Output the [x, y] coordinate of the center of the cell containing the given text.  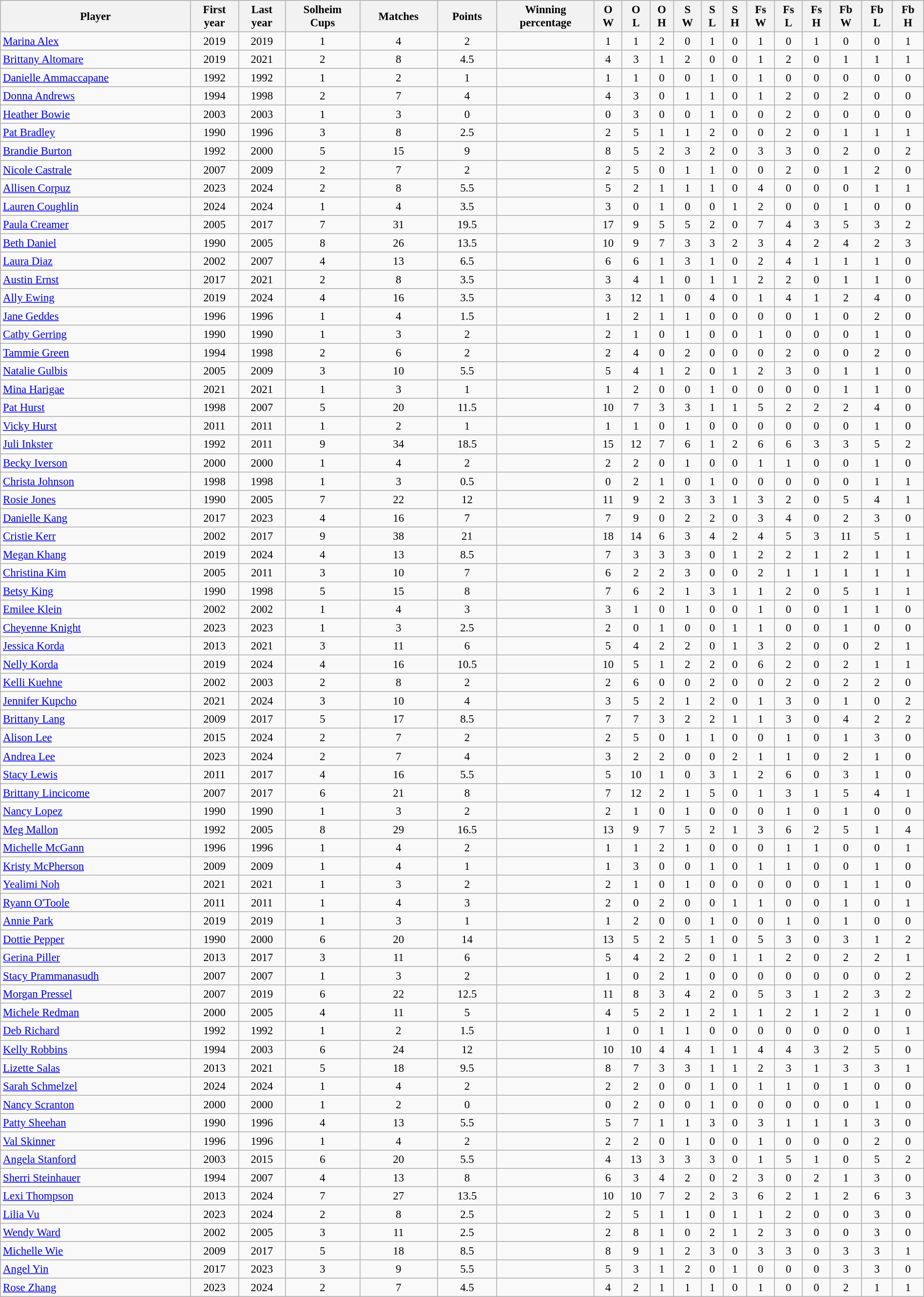
Pat Bradley [96, 133]
Val Skinner [96, 1141]
Kristy McPherson [96, 866]
34 [399, 445]
24 [399, 1049]
FsL [789, 17]
Danielle Kang [96, 518]
Betsy King [96, 591]
Annie Park [96, 921]
Christa Johnson [96, 481]
Donna Andrews [96, 96]
Sarah Schmelzel [96, 1086]
12.5 [467, 994]
Dottie Pepper [96, 940]
SL [712, 17]
Kelly Robbins [96, 1049]
Brittany Lincicome [96, 793]
Michele Redman [96, 1013]
Yealimi Noh [96, 884]
Brittany Lang [96, 719]
9.5 [467, 1068]
Solheim Cups [323, 17]
29 [399, 829]
Firstyear [214, 17]
0.5 [467, 481]
Gerina Piller [96, 958]
Cathy Gerring [96, 334]
18.5 [467, 445]
OW [608, 17]
Meg Mallon [96, 829]
Cristie Kerr [96, 536]
Cheyenne Knight [96, 628]
Lexi Thompson [96, 1196]
SH [735, 17]
Ally Ewing [96, 298]
10.5 [467, 665]
27 [399, 1196]
11.5 [467, 408]
Austin Ernst [96, 279]
FbH [908, 17]
Jane Geddes [96, 316]
Kelli Kuehne [96, 683]
38 [399, 536]
Vicky Hurst [96, 426]
26 [399, 243]
OH [662, 17]
31 [399, 224]
Brittany Altomare [96, 59]
Christina Kim [96, 573]
FsH [817, 17]
Nelly Korda [96, 665]
6.5 [467, 261]
Points [467, 17]
Angel Yin [96, 1269]
Lauren Coughlin [96, 206]
Stacy Lewis [96, 774]
Jennifer Kupcho [96, 701]
Allisen Corpuz [96, 188]
Natalie Gulbis [96, 371]
Tammie Green [96, 353]
Winningpercentage [546, 17]
Becky Iverson [96, 463]
16.5 [467, 829]
Jessica Korda [96, 646]
Morgan Pressel [96, 994]
19.5 [467, 224]
Heather Bowie [96, 115]
Beth Daniel [96, 243]
Stacy Prammanasudh [96, 976]
Michelle Wie [96, 1251]
Lizette Salas [96, 1068]
Nicole Castrale [96, 170]
Nancy Lopez [96, 811]
Michelle McGann [96, 848]
Brandie Burton [96, 151]
Player [96, 17]
Danielle Ammaccapane [96, 78]
Rosie Jones [96, 499]
Nancy Scranton [96, 1104]
Matches [399, 17]
FbL [877, 17]
Rose Zhang [96, 1288]
Angela Stanford [96, 1159]
Pat Hurst [96, 408]
Andrea Lee [96, 756]
Lastyear [262, 17]
FsW [760, 17]
Paula Creamer [96, 224]
Emilee Klein [96, 609]
FbW [846, 17]
Alison Lee [96, 738]
Lilia Vu [96, 1215]
Wendy Ward [96, 1233]
Mina Harigae [96, 390]
Deb Richard [96, 1031]
OL [635, 17]
Patty Sheehan [96, 1123]
Laura Diaz [96, 261]
Megan Khang [96, 554]
SW [687, 17]
Marina Alex [96, 41]
Ryann O'Toole [96, 903]
Sherri Steinhauer [96, 1178]
Juli Inkster [96, 445]
